Identify which cell holds the provided text, then report its (X, Y) central coordinate. 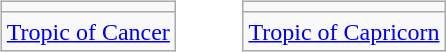
Tropic of Capricorn (344, 31)
Tropic of Cancer (88, 31)
